Extract the [x, y] coordinate from the center of the cell holding the provided text.  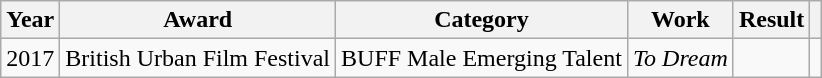
2017 [30, 58]
Award [198, 20]
Result [771, 20]
Work [680, 20]
BUFF Male Emerging Talent [482, 58]
To Dream [680, 58]
Category [482, 20]
British Urban Film Festival [198, 58]
Year [30, 20]
